Find where the given text appears and provide that cell's center as (X, Y) coordinate. 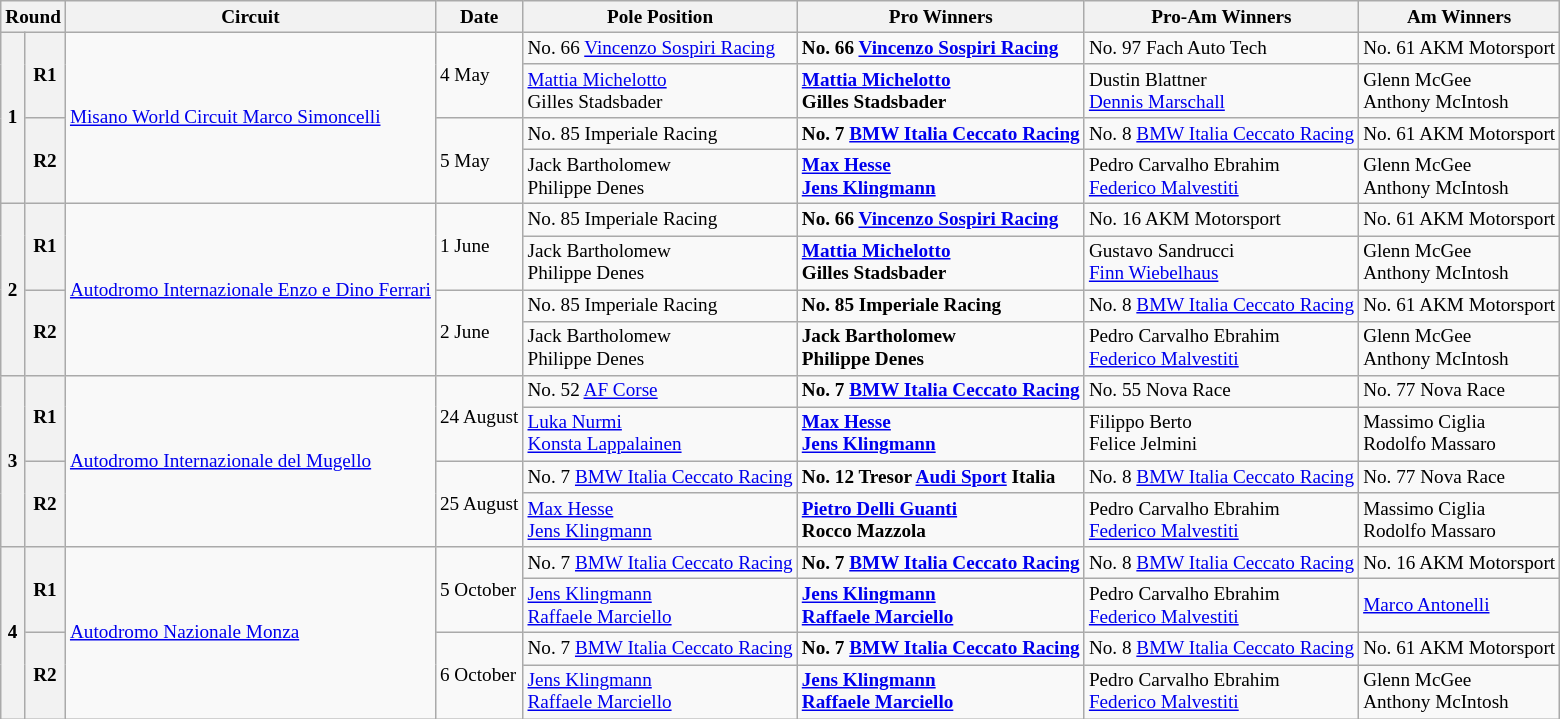
5 May (479, 161)
No. 52 AF Corse (660, 391)
24 August (479, 418)
Luka Nurmi Konsta Lappalainen (660, 434)
Autodromo Nazionale Monza (250, 633)
Marco Antonelli (1460, 606)
Date (479, 17)
Pro Winners (940, 17)
Autodromo Internazionale Enzo e Dino Ferrari (250, 290)
4 (13, 633)
2 (13, 290)
No. 97 Fach Auto Tech (1221, 48)
1 June (479, 247)
No. 55 Nova Race (1221, 391)
Dustin Blattner Dennis Marschall (1221, 91)
4 May (479, 75)
Filippo Berto Felice Jelmini (1221, 434)
6 October (479, 676)
Gustavo Sandrucci Finn Wiebelhaus (1221, 262)
Pietro Delli Guanti Rocco Mazzola (940, 520)
Pole Position (660, 17)
No. 12 Tresor Audi Sport Italia (940, 477)
Misano World Circuit Marco Simoncelli (250, 118)
1 (13, 118)
Am Winners (1460, 17)
25 August (479, 504)
Autodromo Internazionale del Mugello (250, 461)
5 October (479, 590)
Pro-Am Winners (1221, 17)
3 (13, 461)
Round (34, 17)
Circuit (250, 17)
2 June (479, 333)
